Determine the [x, y] coordinate at the center of the cell enclosing the given text.  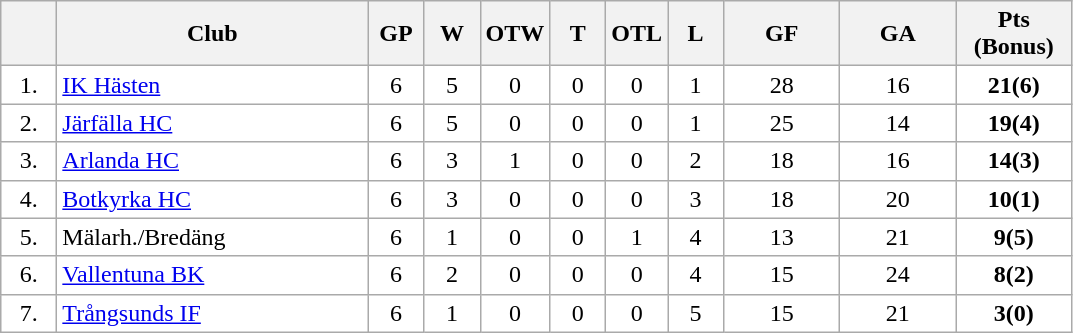
19(4) [1014, 123]
25 [782, 123]
4. [29, 199]
Pts (Bonus) [1014, 34]
10(1) [1014, 199]
GF [782, 34]
2. [29, 123]
IK Hästen [212, 85]
9(5) [1014, 237]
Arlanda HC [212, 161]
Mälarh./Bredäng [212, 237]
20 [898, 199]
Järfälla HC [212, 123]
21(6) [1014, 85]
3. [29, 161]
L [696, 34]
OTL [637, 34]
5. [29, 237]
GA [898, 34]
8(2) [1014, 275]
28 [782, 85]
7. [29, 313]
24 [898, 275]
OTW [515, 34]
GP [396, 34]
14 [898, 123]
Vallentuna BK [212, 275]
13 [782, 237]
Botkyrka HC [212, 199]
3(0) [1014, 313]
1. [29, 85]
T [578, 34]
14(3) [1014, 161]
Trångsunds IF [212, 313]
Club [212, 34]
6. [29, 275]
W [452, 34]
